Return (x, y) of the center of cell containing provided text 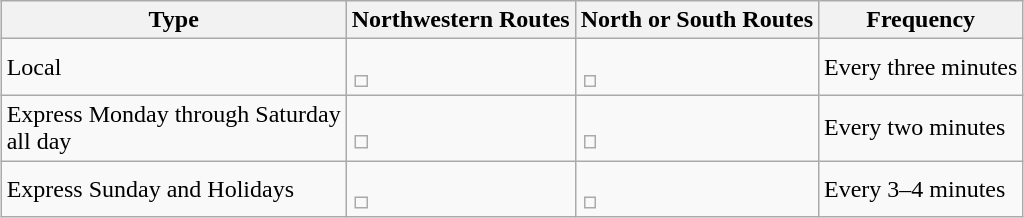
Every two minutes (921, 128)
Frequency (921, 20)
Northwestern Routes (460, 20)
Express Monday through Saturdayall day (174, 128)
Every 3–4 minutes (921, 188)
Every three minutes (921, 68)
Local (174, 68)
North or South Routes (696, 20)
Express Sunday and Holidays (174, 188)
Type (174, 20)
